Identify which cell holds the provided text, then report its [x, y] central coordinate. 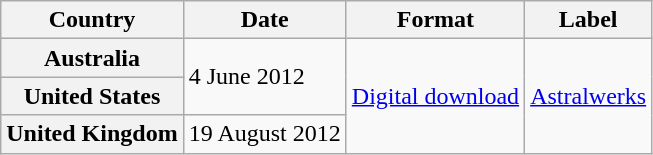
Australia [92, 58]
Format [435, 20]
Astralwerks [588, 96]
Country [92, 20]
United Kingdom [92, 134]
Date [264, 20]
United States [92, 96]
Label [588, 20]
4 June 2012 [264, 77]
19 August 2012 [264, 134]
Digital download [435, 96]
